Locate the cell with the specified text and output its [X, Y] center coordinate. 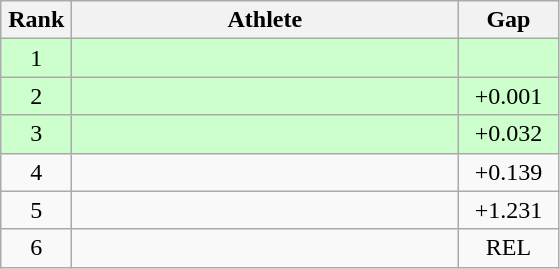
Rank [36, 20]
+0.001 [508, 96]
+1.231 [508, 210]
5 [36, 210]
6 [36, 248]
Athlete [265, 20]
4 [36, 172]
+0.139 [508, 172]
+0.032 [508, 134]
2 [36, 96]
3 [36, 134]
REL [508, 248]
Gap [508, 20]
1 [36, 58]
